Search for the cell housing the specified text and yield its [X, Y] center coordinate. 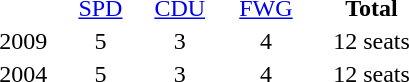
5 [100, 42]
4 [266, 42]
3 [180, 42]
